Output the [X, Y] coordinate of the center of the cell containing the given text.  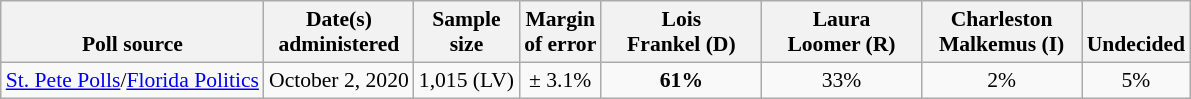
± 3.1% [560, 80]
Marginof error [560, 32]
1,015 (LV) [466, 80]
5% [1136, 80]
Samplesize [466, 32]
Date(s)administered [339, 32]
LauraLoomer (R) [841, 32]
61% [681, 80]
2% [1002, 80]
Poll source [132, 32]
Undecided [1136, 32]
October 2, 2020 [339, 80]
CharlestonMalkemus (I) [1002, 32]
LoisFrankel (D) [681, 32]
St. Pete Polls/Florida Politics [132, 80]
33% [841, 80]
